Find where the given text appears and provide that cell's center as [x, y] coordinate. 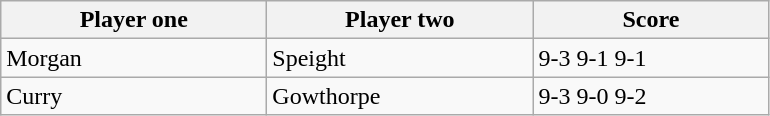
Curry [134, 96]
Gowthorpe [400, 96]
9-3 9-1 9-1 [651, 58]
Score [651, 20]
Player one [134, 20]
Player two [400, 20]
Morgan [134, 58]
9-3 9-0 9-2 [651, 96]
Speight [400, 58]
